Output the (x, y) coordinate of the center of the cell containing the given text.  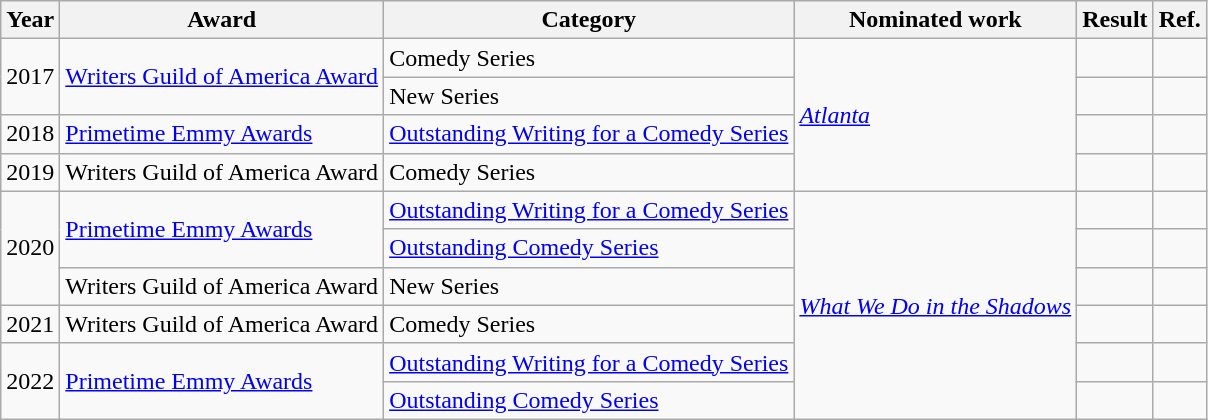
2021 (30, 324)
Ref. (1180, 20)
Year (30, 20)
2018 (30, 134)
Result (1115, 20)
Atlanta (936, 115)
Award (222, 20)
2020 (30, 248)
What We Do in the Shadows (936, 305)
2017 (30, 77)
Category (589, 20)
2022 (30, 381)
Nominated work (936, 20)
2019 (30, 172)
